Search for the cell housing the specified text and yield its [x, y] center coordinate. 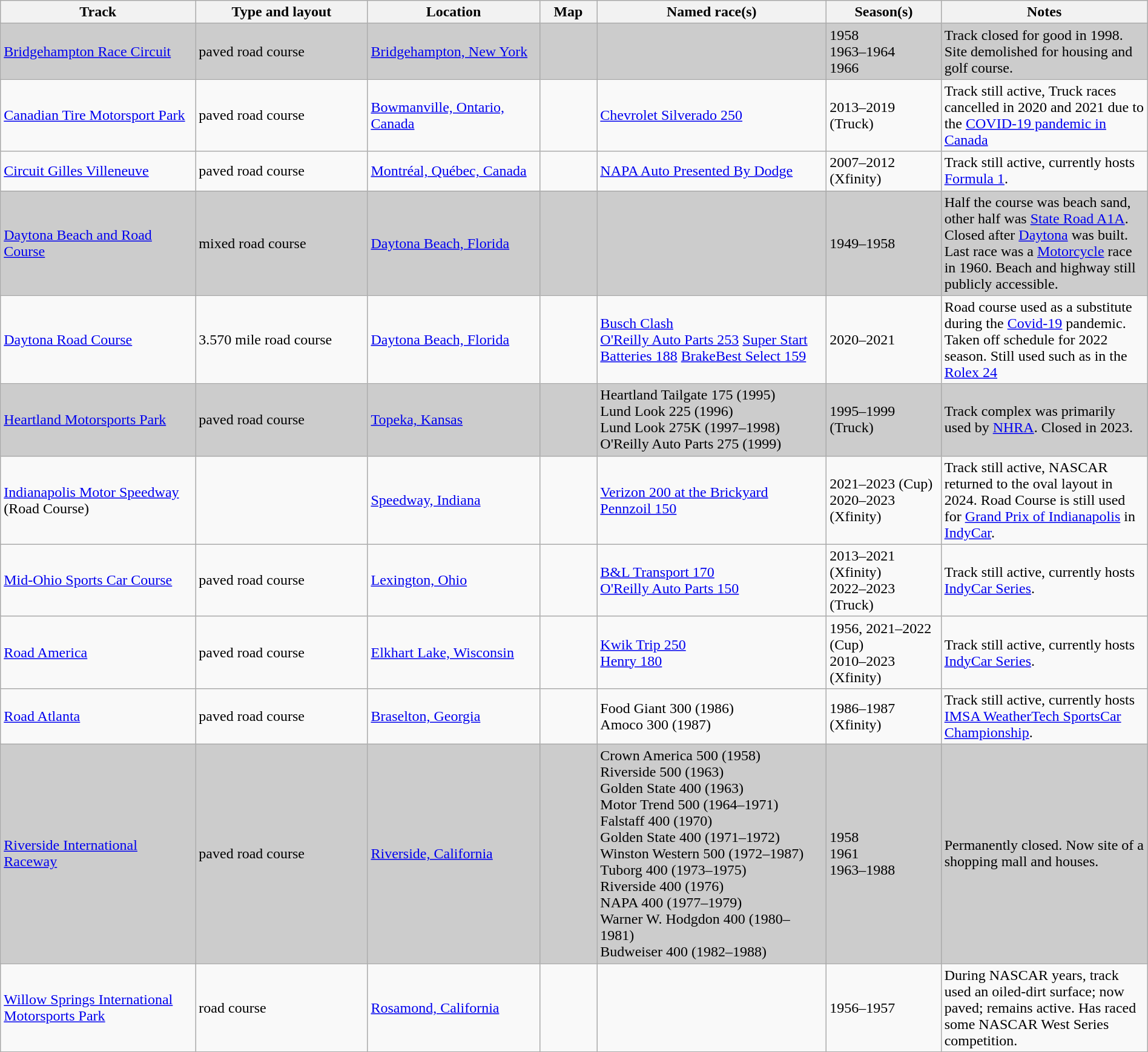
19581963–19641966 [884, 51]
3.570 mile road course [282, 340]
Notes [1044, 12]
During NASCAR years, track used an oiled-dirt surface; now paved; remains active. Has raced some NASCAR West Series competition. [1044, 1008]
Braselton, Georgia [454, 716]
Canadian Tire Motorsport Park [98, 115]
Heartland Motorsports Park [98, 420]
Season(s) [884, 12]
Bridgehampton, New York [454, 51]
Indianapolis Motor Speedway (Road Course) [98, 500]
195819611963–1988 [884, 853]
2007–2012 (Xfinity) [884, 171]
B&L Transport 170O'Reilly Auto Parts 150 [712, 580]
Track still active, NASCAR returned to the oval layout in 2024. Road Course is still used for Grand Prix of Indianapolis in IndyCar. [1044, 500]
1956, 2021–2022 (Cup)2010–2023 (Xfinity) [884, 653]
Map [568, 12]
Riverside International Raceway [98, 853]
Daytona Beach and Road Course [98, 243]
Named race(s) [712, 12]
Busch ClashO'Reilly Auto Parts 253 Super Start Batteries 188 BrakeBest Select 159 [712, 340]
Riverside, California [454, 853]
Topeka, Kansas [454, 420]
Speedway, Indiana [454, 500]
Food Giant 300 (1986)Amoco 300 (1987) [712, 716]
Permanently closed. Now site of a shopping mall and houses. [1044, 853]
Bowmanville, Ontario, Canada [454, 115]
Daytona Road Course [98, 340]
Kwik Trip 250Henry 180 [712, 653]
Track still active, currently hosts Formula 1. [1044, 171]
Circuit Gilles Villeneuve [98, 171]
road course [282, 1008]
Lexington, Ohio [454, 580]
Track still active, Truck races cancelled in 2020 and 2021 due to the COVID-19 pandemic in Canada [1044, 115]
Track [98, 12]
1956–1957 [884, 1008]
2021–2023 (Cup)2020–2023 (Xfinity) [884, 500]
NAPA Auto Presented By Dodge [712, 171]
Track closed for good in 1998. Site demolished for housing and golf course. [1044, 51]
Chevrolet Silverado 250 [712, 115]
2013–2019 (Truck) [884, 115]
2020–2021 [884, 340]
Montréal, Québec, Canada [454, 171]
1986–1987 (Xfinity) [884, 716]
Elkhart Lake, Wisconsin [454, 653]
Verizon 200 at the BrickyardPennzoil 150 [712, 500]
Track still active, currently hosts IMSA WeatherTech SportsCar Championship. [1044, 716]
Road course used as a substitute during the Covid-19 pandemic. Taken off schedule for 2022 season. Still used such as in the Rolex 24 [1044, 340]
Track complex was primarily used by NHRA. Closed in 2023. [1044, 420]
Willow Springs International Motorsports Park [98, 1008]
2013–2021 (Xfinity)2022–2023 (Truck) [884, 580]
Rosamond, California [454, 1008]
Type and layout [282, 12]
Road Atlanta [98, 716]
Heartland Tailgate 175 (1995)Lund Look 225 (1996)Lund Look 275K (1997–1998)O'Reilly Auto Parts 275 (1999) [712, 420]
mixed road course [282, 243]
Location [454, 12]
Road America [98, 653]
Bridgehampton Race Circuit [98, 51]
Mid-Ohio Sports Car Course [98, 580]
1995–1999 (Truck) [884, 420]
1949–1958 [884, 243]
